Return [x, y] of the center of cell containing provided text 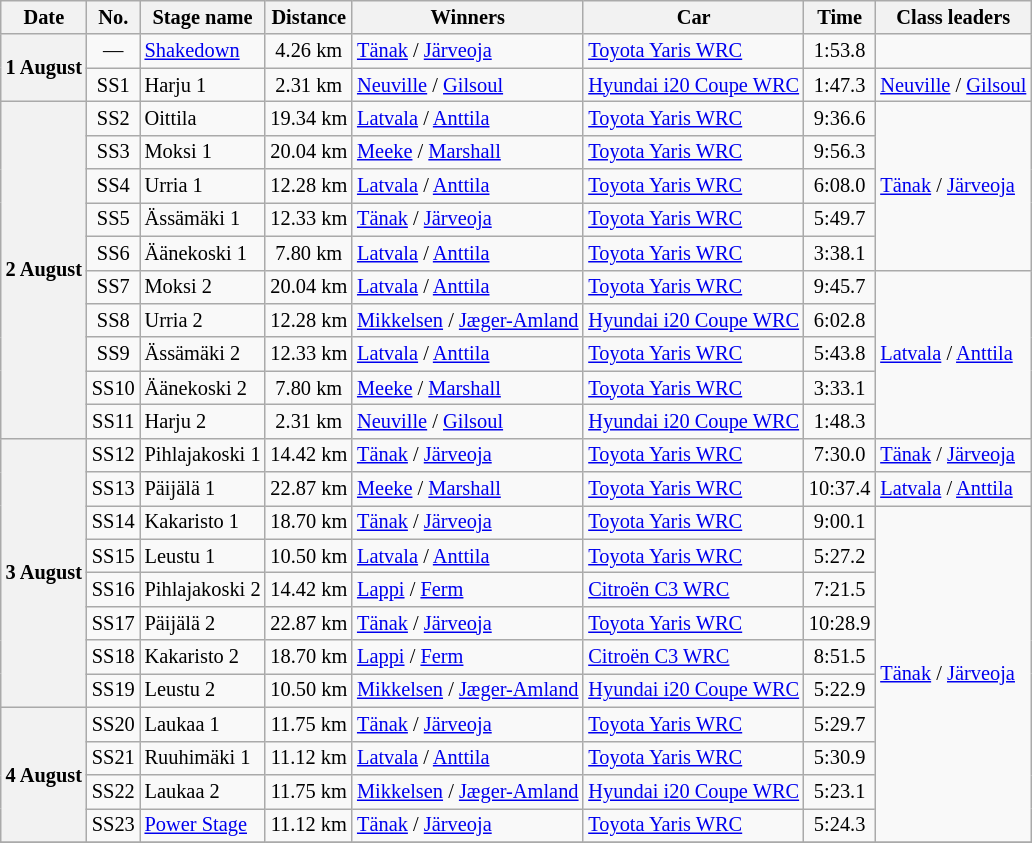
9:36.6 [840, 118]
4 August [44, 774]
SS21 [114, 758]
Class leaders [953, 17]
SS4 [114, 186]
SS3 [114, 152]
Ässämäki 1 [203, 219]
9:56.3 [840, 152]
Päijälä 1 [203, 489]
Ruuhimäki 1 [203, 758]
5:30.9 [840, 758]
SS12 [114, 455]
Harju 2 [203, 421]
3:38.1 [840, 253]
5:43.8 [840, 354]
1:53.8 [840, 51]
6:02.8 [840, 320]
Laukaa 2 [203, 791]
SS17 [114, 623]
10:37.4 [840, 489]
SS5 [114, 219]
Pihlajakoski 1 [203, 455]
SS23 [114, 825]
7:21.5 [840, 589]
Laukaa 1 [203, 724]
SS1 [114, 85]
SS10 [114, 388]
Oittila [203, 118]
Pihlajakoski 2 [203, 589]
3 August [44, 572]
Winners [468, 17]
Urria 2 [203, 320]
SS18 [114, 657]
1:47.3 [840, 85]
1 August [44, 68]
Power Stage [203, 825]
SS14 [114, 522]
5:27.2 [840, 556]
3:33.1 [840, 388]
SS22 [114, 791]
19.34 km [308, 118]
5:29.7 [840, 724]
5:24.3 [840, 825]
Harju 1 [203, 85]
— [114, 51]
SS19 [114, 690]
Distance [308, 17]
2 August [44, 270]
SS2 [114, 118]
7:30.0 [840, 455]
Moksi 1 [203, 152]
Kakaristo 1 [203, 522]
Urria 1 [203, 186]
10:28.9 [840, 623]
Moksi 2 [203, 287]
SS20 [114, 724]
8:51.5 [840, 657]
Kakaristo 2 [203, 657]
No. [114, 17]
Päijälä 2 [203, 623]
Leustu 2 [203, 690]
5:49.7 [840, 219]
Shakedown [203, 51]
Date [44, 17]
Äänekoski 2 [203, 388]
SS16 [114, 589]
SS13 [114, 489]
SS9 [114, 354]
SS15 [114, 556]
Time [840, 17]
Stage name [203, 17]
SS8 [114, 320]
SS11 [114, 421]
SS6 [114, 253]
9:00.1 [840, 522]
6:08.0 [840, 186]
4.26 km [308, 51]
1:48.3 [840, 421]
5:22.9 [840, 690]
SS7 [114, 287]
Leustu 1 [203, 556]
5:23.1 [840, 791]
Äänekoski 1 [203, 253]
9:45.7 [840, 287]
Car [694, 17]
Ässämäki 2 [203, 354]
